Pinpoint the cell where the given text exists, returning its (x, y) midpoint coordinate. 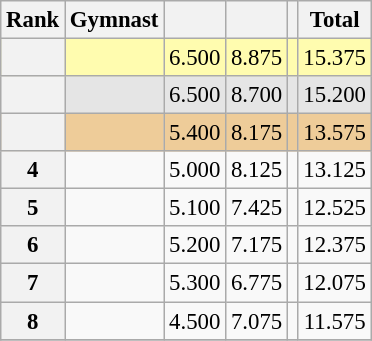
8 (33, 321)
5.200 (195, 245)
5.000 (195, 170)
7.175 (257, 245)
15.200 (334, 95)
13.125 (334, 170)
7 (33, 283)
6.775 (257, 283)
12.075 (334, 283)
5.400 (195, 133)
12.375 (334, 245)
Total (334, 20)
13.575 (334, 133)
8.175 (257, 133)
4.500 (195, 321)
7.425 (257, 208)
8.125 (257, 170)
12.525 (334, 208)
8.700 (257, 95)
11.575 (334, 321)
5 (33, 208)
Rank (33, 20)
7.075 (257, 321)
15.375 (334, 58)
8.875 (257, 58)
5.100 (195, 208)
6 (33, 245)
5.300 (195, 283)
4 (33, 170)
Gymnast (114, 20)
